Return [X, Y] of the center of cell containing provided text 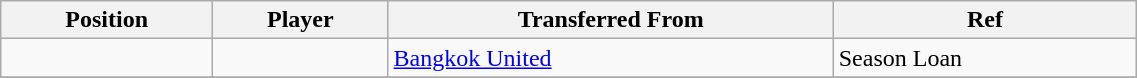
Season Loan [985, 58]
Player [301, 20]
Bangkok United [610, 58]
Transferred From [610, 20]
Ref [985, 20]
Position [107, 20]
